Locate the cell with the specified text and output its [x, y] center coordinate. 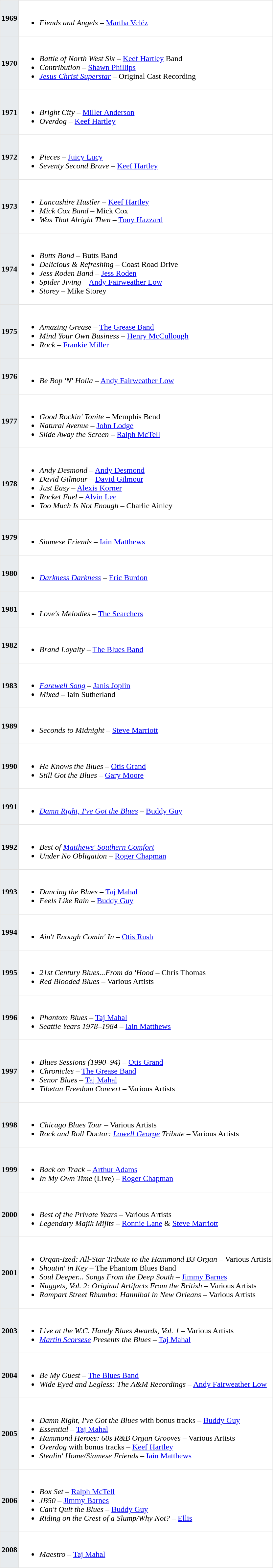
1997 [10, 1071]
Love's Melodies – The Searchers [146, 609]
Be My Guest – The Blues BandWide Eyed and Legless: The A&M Recordings – Andy Fairweather Low [146, 1375]
1991 [10, 807]
21st Century Blues...From da 'Hood – Chris ThomasRed Blooded Blues – Various Artists [146, 972]
Battle of North West Six – Keef Hartley BandContribution – Shawn PhillipsJesus Christ Superstar – Original Cast Recording [146, 63]
1969 [10, 18]
Best of the Private Years – Various ArtistsLegendary Majik Mijits – Ronnie Lane & Steve Marriott [146, 1214]
1982 [10, 645]
1990 [10, 766]
1978 [10, 484]
1996 [10, 1017]
1999 [10, 1169]
Chicago Blues Tour – Various ArtistsRock and Roll Doctor: Lowell George Tribute – Various Artists [146, 1125]
1976 [10, 376]
Farewell Song – Janis JoplinMixed – Iain Sutherland [146, 686]
1983 [10, 686]
1992 [10, 847]
Fiends and Angels – Martha Veléz [146, 18]
Maestro – Taj Mahal [146, 1550]
Live at the W.C. Handy Blues Awards, Vol. 1 – Various ArtistsMartin Scorsese Presents the Blues – Taj Mahal [146, 1331]
1981 [10, 609]
1974 [10, 269]
1989 [10, 726]
Andy Desmond – Andy DesmondDavid Gilmour – David GilmourJust Easy – Alexis KornerRocket Fuel – Alvin LeeToo Much Is Not Enough – Charlie Ainley [146, 484]
1995 [10, 972]
Good Rockin' Tonite – Memphis BendNatural Avenue – John LodgeSlide Away the Screen – Ralph McTell [146, 421]
Butts Band – Butts BandDelicious & Refreshing – Coast Road DriveJess Roden Band – Jess RodenSpider Jiving – Andy Fairweather LowStorey – Mike Storey [146, 269]
1994 [10, 932]
1979 [10, 537]
1970 [10, 63]
He Knows the Blues – Otis GrandStill Got the Blues – Gary Moore [146, 766]
Pieces – Juicy LucySeventy Second Brave – Keef Hartley [146, 157]
Brand Loyalty – The Blues Band [146, 645]
Phantom Blues – Taj MahalSeattle Years 1978–1984 – Iain Matthews [146, 1017]
Seconds to Midnight – Steve Marriott [146, 726]
1972 [10, 157]
Back on Track – Arthur AdamsIn My Own Time (Live) – Roger Chapman [146, 1169]
2005 [10, 1434]
2008 [10, 1550]
Blues Sessions (1990–94) – Otis GrandChronicles – The Grease BandSenor Blues – Taj MahalTibetan Freedom Concert – Various Artists [146, 1071]
Lancashire Hustler – Keef HartleyMick Cox Band – Mick CoxWas That Alright Then – Tony Hazzard [146, 207]
Best of Matthews' Southern ComfortUnder No Obligation – Roger Chapman [146, 847]
Siamese Friends – Iain Matthews [146, 537]
1998 [10, 1125]
2003 [10, 1331]
1980 [10, 573]
Ain't Enough Comin' In – Otis Rush [146, 932]
1971 [10, 112]
Darkness Darkness – Eric Burdon [146, 573]
1973 [10, 207]
1977 [10, 421]
1975 [10, 332]
Damn Right, I've Got the Blues – Buddy Guy [146, 807]
Dancing the Blues – Taj MahalFeels Like Rain – Buddy Guy [146, 892]
1993 [10, 892]
Bright City – Miller AndersonOverdog – Keef Hartley [146, 112]
2004 [10, 1375]
2000 [10, 1214]
Box Set – Ralph McTellJB50 – Jimmy BarnesCan't Quit the Blues – Buddy GuyRiding on the Crest of a Slump/Why Not? – Ellis [146, 1500]
2006 [10, 1500]
Be Bop 'N' Holla – Andy Fairweather Low [146, 376]
2001 [10, 1273]
Amazing Grease – The Grease BandMind Your Own Business – Henry McCulloughRock – Frankie Miller [146, 332]
